Return [x, y] of the center of cell containing provided text 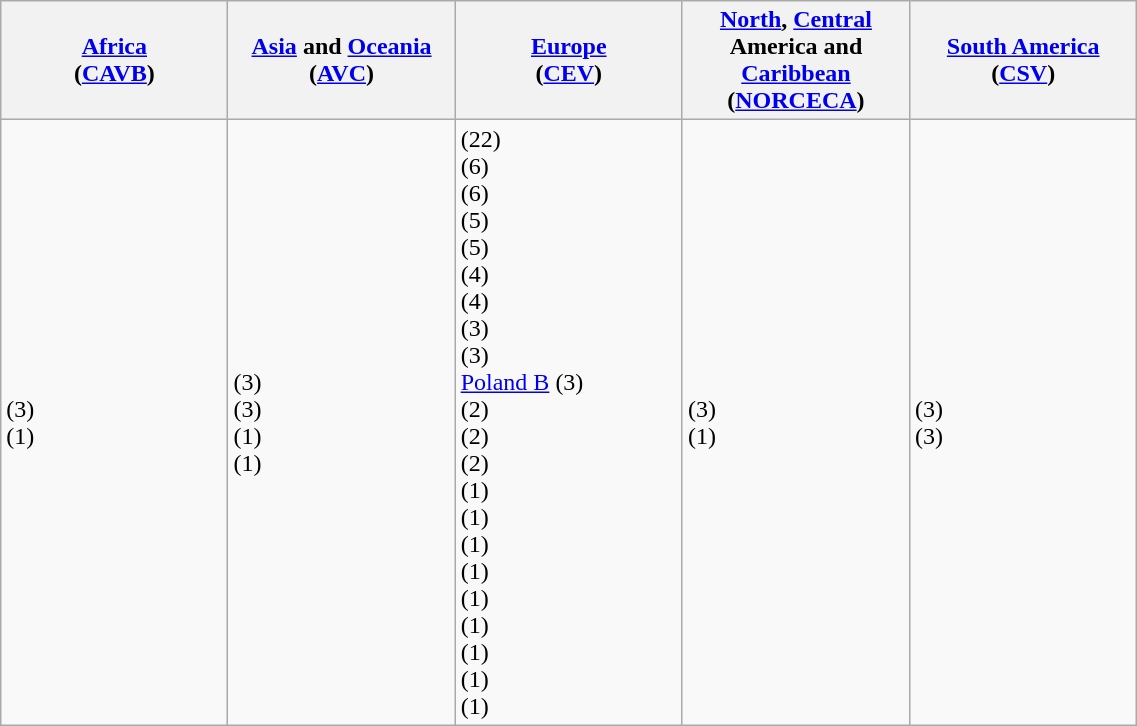
(3) (3) [1024, 422]
Africa(CAVB) [114, 60]
South America(CSV) [1024, 60]
Asia and Oceania(AVC) [342, 60]
North, Central America and Caribbean(NORCECA) [796, 60]
(22) (6) (6) (5) (5) (4) (4) (3) (3) Poland B (3) (2) (2) (2) (1) (1) (1) (1) (1) (1) (1) (1) (1) [568, 422]
Europe(CEV) [568, 60]
(3) (3) (1) (1) [342, 422]
